Find where the given text appears and provide that cell's center as [x, y] coordinate. 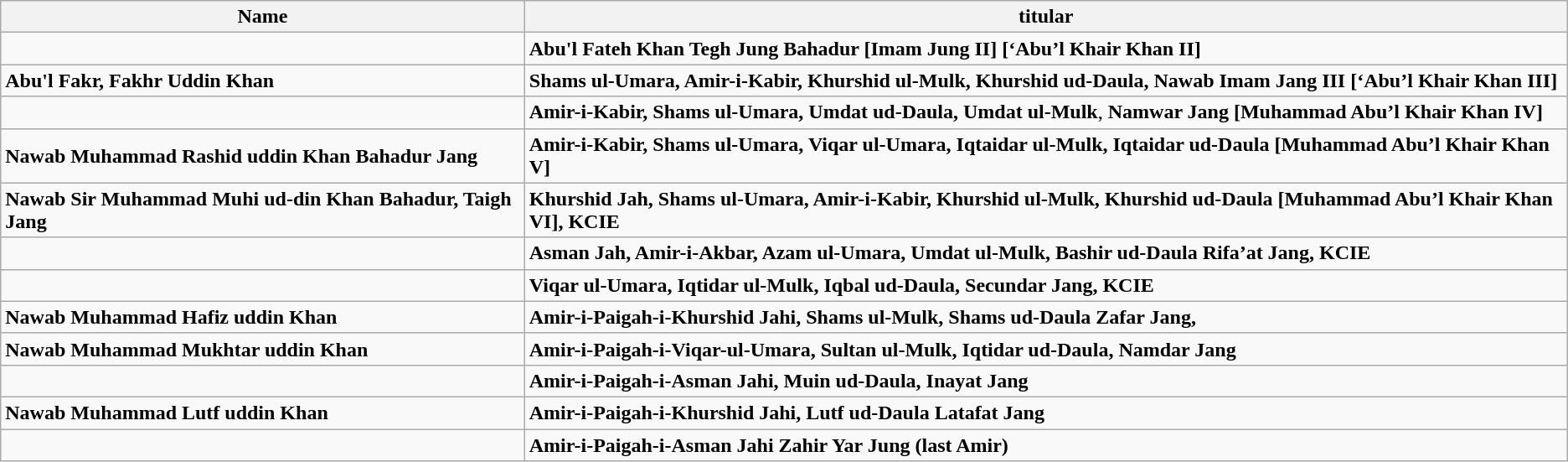
Viqar ul-Umara, Iqtidar ul-Mulk, Iqbal ud-Daula, Secundar Jang, KCIE [1045, 285]
Shams ul-Umara, Amir-i-Kabir, Khurshid ul-Mulk, Khurshid ud-Daula, Nawab Imam Jang III [‘Abu’l Khair Khan III] [1045, 80]
Amir-i-Kabir, Shams ul-Umara, Umdat ud-Daula, Umdat ul-Mulk, Namwar Jang [Muhammad Abu’l Khair Khan IV] [1045, 112]
titular [1045, 17]
Nawab Muhammad Rashid uddin Khan Bahadur Jang [263, 156]
Nawab Muhammad Lutf uddin Khan [263, 413]
Amir-i-Kabir, Shams ul-Umara, Viqar ul-Umara, Iqtaidar ul-Mulk, Iqtaidar ud-Daula [Muhammad Abu’l Khair Khan V] [1045, 156]
Nawab Muhammad Hafiz uddin Khan [263, 317]
Name [263, 17]
Amir-i-Paigah-i-Viqar-ul-Umara, Sultan ul-Mulk, Iqtidar ud-Daula, Namdar Jang [1045, 349]
Amir-i-Paigah-i-Asman Jahi, Muin ud-Daula, Inayat Jang [1045, 381]
Nawab Muhammad Mukhtar uddin Khan [263, 349]
Khurshid Jah, Shams ul-Umara, Amir-i-Kabir, Khurshid ul-Mulk, Khurshid ud-Daula [Muhammad Abu’l Khair Khan VI], KCIE [1045, 210]
Abu'l Fakr, Fakhr Uddin Khan [263, 80]
Nawab Sir Muhammad Muhi ud-din Khan Bahadur, Taigh Jang [263, 210]
Abu'l Fateh Khan Tegh Jung Bahadur [Imam Jung II] [‘Abu’l Khair Khan II] [1045, 49]
Amir-i-Paigah-i-Asman Jahi Zahir Yar Jung (last Amir) [1045, 445]
Amir-i-Paigah-i-Khurshid Jahi, Lutf ud-Daula Latafat Jang [1045, 413]
Amir-i-Paigah-i-Khurshid Jahi, Shams ul-Mulk, Shams ud-Daula Zafar Jang, [1045, 317]
Asman Jah, Amir-i-Akbar, Azam ul-Umara, Umdat ul-Mulk, Bashir ud-Daula Rifa’at Jang, KCIE [1045, 253]
